Find where the given text appears and provide that cell's center as [x, y] coordinate. 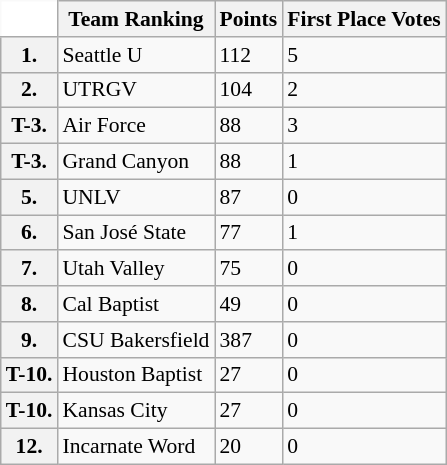
87 [248, 197]
Air Force [136, 126]
9. [30, 340]
104 [248, 90]
Houston Baptist [136, 375]
5. [30, 197]
2. [30, 90]
5 [364, 55]
20 [248, 447]
Cal Baptist [136, 304]
CSU Bakersfield [136, 340]
UTRGV [136, 90]
Kansas City [136, 411]
112 [248, 55]
First Place Votes [364, 19]
2 [364, 90]
Grand Canyon [136, 162]
UNLV [136, 197]
Points [248, 19]
San José State [136, 233]
Incarnate Word [136, 447]
1. [30, 55]
Utah Valley [136, 269]
6. [30, 233]
387 [248, 340]
8. [30, 304]
77 [248, 233]
12. [30, 447]
3 [364, 126]
7. [30, 269]
Seattle U [136, 55]
75 [248, 269]
Team Ranking [136, 19]
49 [248, 304]
